Search for the cell housing the specified text and yield its (X, Y) center coordinate. 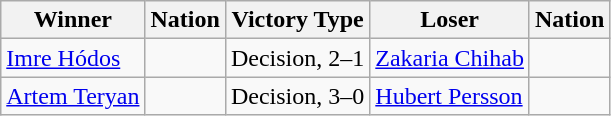
Decision, 3–0 (297, 96)
Hubert Persson (450, 96)
Artem Teryan (73, 96)
Decision, 2–1 (297, 58)
Imre Hódos (73, 58)
Victory Type (297, 20)
Zakaria Chihab (450, 58)
Loser (450, 20)
Winner (73, 20)
